Detect which cell encompasses the target text, then output its (x, y) center coordinate. 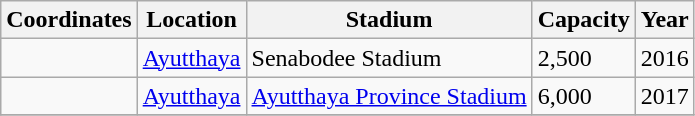
Senabodee Stadium (389, 58)
2017 (664, 96)
Location (192, 20)
Capacity (584, 20)
6,000 (584, 96)
Year (664, 20)
Coordinates (69, 20)
Ayutthaya Province Stadium (389, 96)
Stadium (389, 20)
2,500 (584, 58)
2016 (664, 58)
